Identify which cell holds the provided text, then report its (X, Y) central coordinate. 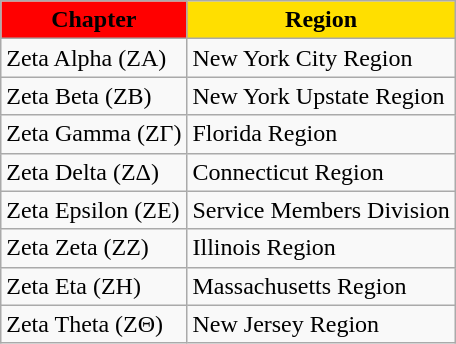
Florida Region (321, 134)
New York Upstate Region (321, 96)
Zeta Gamma (ΖΓ) (94, 134)
Zeta Zeta (ZZ) (94, 248)
New York City Region (321, 58)
Connecticut Region (321, 172)
Region (321, 20)
Zeta Delta (ΖΔ) (94, 172)
Zeta Theta (ΖΘ) (94, 324)
Service Members Division (321, 210)
New Jersey Region (321, 324)
Zeta Alpha (ZA) (94, 58)
Zeta Eta (ZH) (94, 286)
Illinois Region (321, 248)
Zeta Beta (ZB) (94, 96)
Zeta Epsilon (ZE) (94, 210)
Chapter (94, 20)
Massachusetts Region (321, 286)
